Detect which cell encompasses the target text, then output its (x, y) center coordinate. 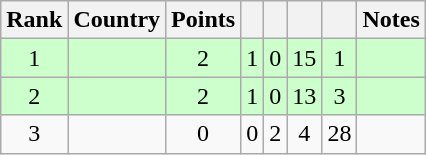
Notes (391, 20)
28 (340, 134)
15 (304, 58)
Points (204, 20)
Country (117, 20)
13 (304, 96)
4 (304, 134)
Rank (34, 20)
